Return (x, y) of the center of cell containing provided text 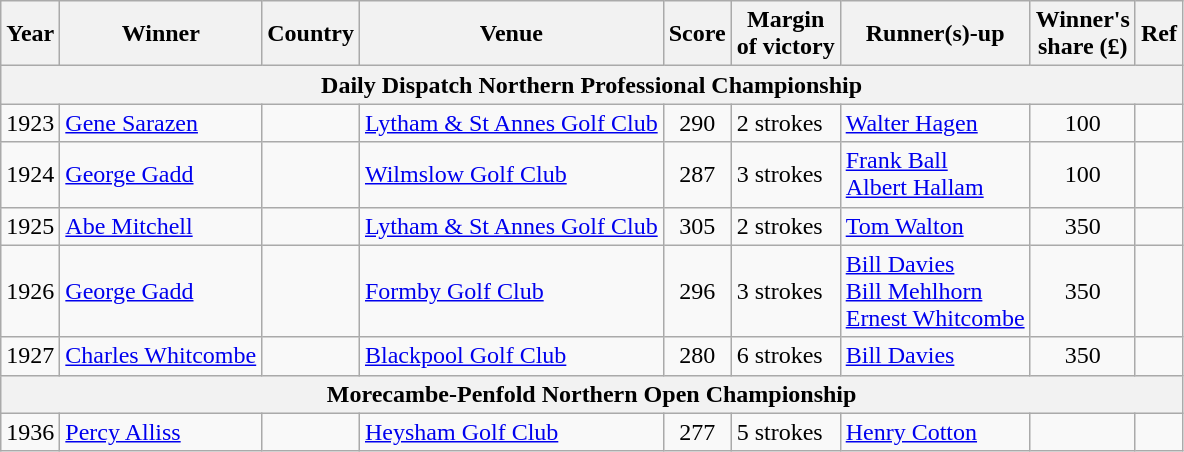
5 strokes (786, 432)
277 (697, 432)
290 (697, 123)
Wilmslow Golf Club (511, 174)
Daily Dispatch Northern Professional Championship (592, 85)
Blackpool Golf Club (511, 356)
Tom Walton (935, 226)
Winner (161, 34)
Country (311, 34)
Charles Whitcombe (161, 356)
1926 (30, 291)
Frank Ball Albert Hallam (935, 174)
1925 (30, 226)
280 (697, 356)
Runner(s)-up (935, 34)
Bill Davies (935, 356)
Ref (1158, 34)
Abe Mitchell (161, 226)
Formby Golf Club (511, 291)
Venue (511, 34)
Walter Hagen (935, 123)
296 (697, 291)
Henry Cotton (935, 432)
Score (697, 34)
Bill Davies Bill Mehlhorn Ernest Whitcombe (935, 291)
1923 (30, 123)
1927 (30, 356)
Percy Alliss (161, 432)
Winner'sshare (£) (1082, 34)
1924 (30, 174)
1936 (30, 432)
Marginof victory (786, 34)
Heysham Golf Club (511, 432)
Morecambe-Penfold Northern Open Championship (592, 394)
6 strokes (786, 356)
287 (697, 174)
Gene Sarazen (161, 123)
Year (30, 34)
305 (697, 226)
